Extract the [x, y] coordinate from the center of the cell holding the provided text.  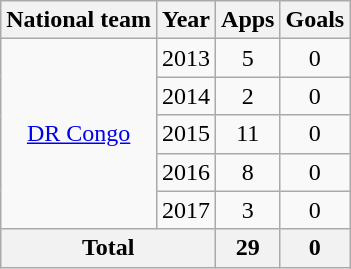
3 [248, 210]
2013 [186, 58]
29 [248, 248]
11 [248, 134]
2016 [186, 172]
Year [186, 20]
2015 [186, 134]
8 [248, 172]
National team [79, 20]
2017 [186, 210]
Apps [248, 20]
5 [248, 58]
2 [248, 96]
2014 [186, 96]
Goals [315, 20]
DR Congo [79, 134]
Total [108, 248]
